Output the [X, Y] coordinate of the center of the cell containing the given text.  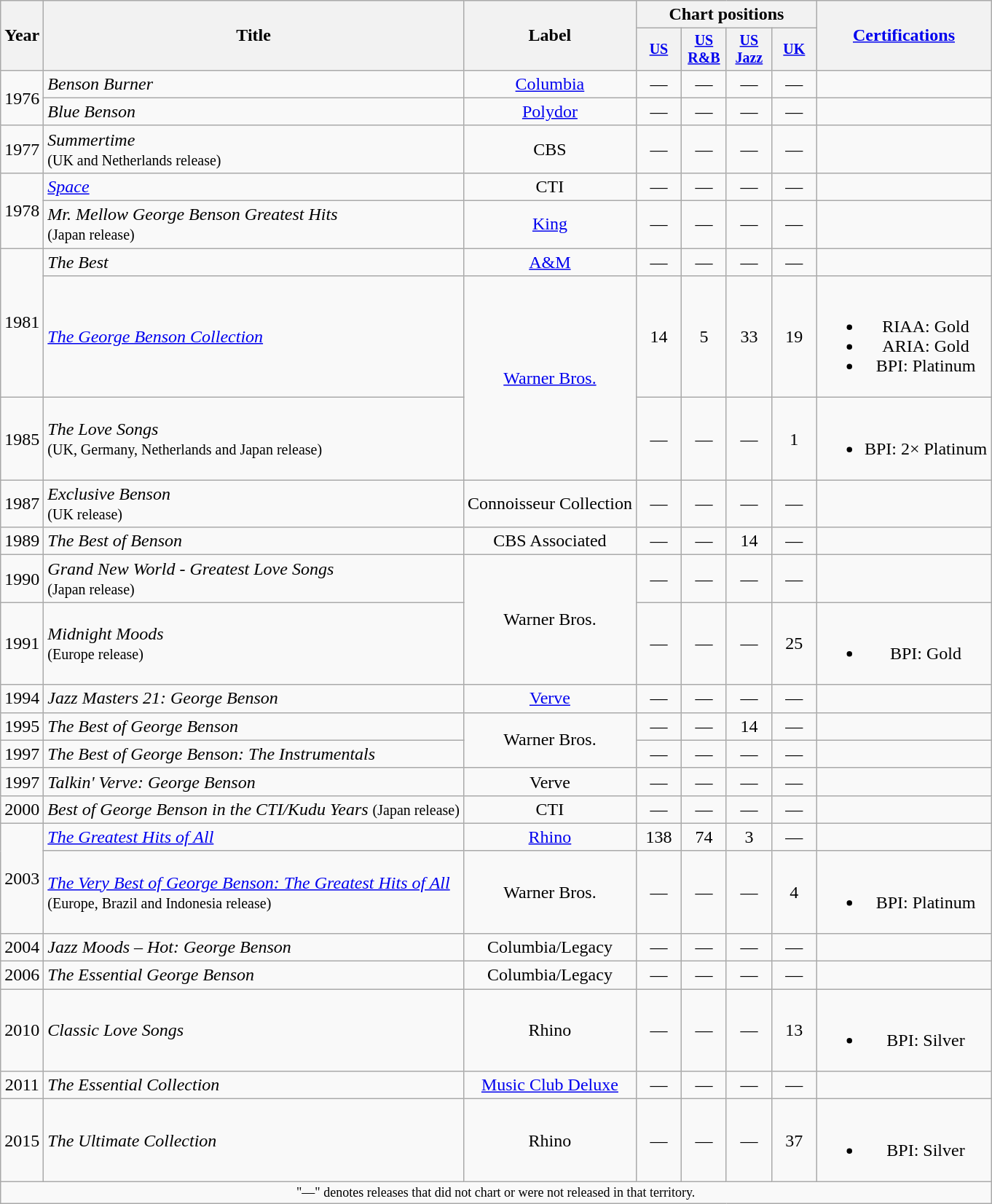
US Jazz [749, 50]
Summertime (UK and Netherlands release) [253, 149]
1990 [22, 578]
25 [794, 644]
CBS Associated [549, 541]
The Ultimate Collection [253, 1141]
A&M [549, 262]
1 [794, 438]
King [549, 224]
The Best [253, 262]
Talkin' Verve: George Benson [253, 782]
1978 [22, 210]
2006 [22, 975]
74 [704, 837]
BPI: Platinum [903, 892]
2010 [22, 1030]
The Best of George Benson: The Instrumentals [253, 754]
Blue Benson [253, 111]
Title [253, 36]
19 [794, 337]
13 [794, 1030]
CBS [549, 149]
Music Club Deluxe [549, 1085]
Classic Love Songs [253, 1030]
37 [794, 1141]
US R&B [704, 50]
2003 [22, 878]
138 [658, 837]
Label [549, 36]
Jazz Moods – Hot: George Benson [253, 947]
4 [794, 892]
1977 [22, 149]
BPI: Gold [903, 644]
1987 [22, 504]
The Best of Benson [253, 541]
US [658, 50]
2000 [22, 809]
2011 [22, 1085]
The Essential Collection [253, 1085]
The Greatest Hits of All [253, 837]
The Best of George Benson [253, 726]
1994 [22, 699]
Year [22, 36]
1991 [22, 644]
2004 [22, 947]
Certifications [903, 36]
RIAA: GoldARIA: GoldBPI: Platinum [903, 337]
The Love Songs (UK, Germany, Netherlands and Japan release) [253, 438]
Exclusive Benson (UK release) [253, 504]
5 [704, 337]
Jazz Masters 21: George Benson [253, 699]
Connoisseur Collection [549, 504]
1976 [22, 98]
3 [749, 837]
1981 [22, 323]
Columbia [549, 84]
Best of George Benson in the CTI/Kudu Years (Japan release) [253, 809]
UK [794, 50]
Grand New World - Greatest Love Songs (Japan release) [253, 578]
Space [253, 186]
The Very Best of George Benson: The Greatest Hits of All (Europe, Brazil and Indonesia release) [253, 892]
1989 [22, 541]
Midnight Moods (Europe release) [253, 644]
Mr. Mellow George Benson Greatest Hits (Japan release) [253, 224]
The Essential George Benson [253, 975]
The George Benson Collection [253, 337]
BPI: 2× Platinum [903, 438]
33 [749, 337]
Chart positions [726, 15]
Polydor [549, 111]
1995 [22, 726]
Benson Burner [253, 84]
1985 [22, 438]
"—" denotes releases that did not chart or were not released in that territory. [496, 1193]
2015 [22, 1141]
